From the cell containing the given text, extract its center point as [X, Y] coordinate. 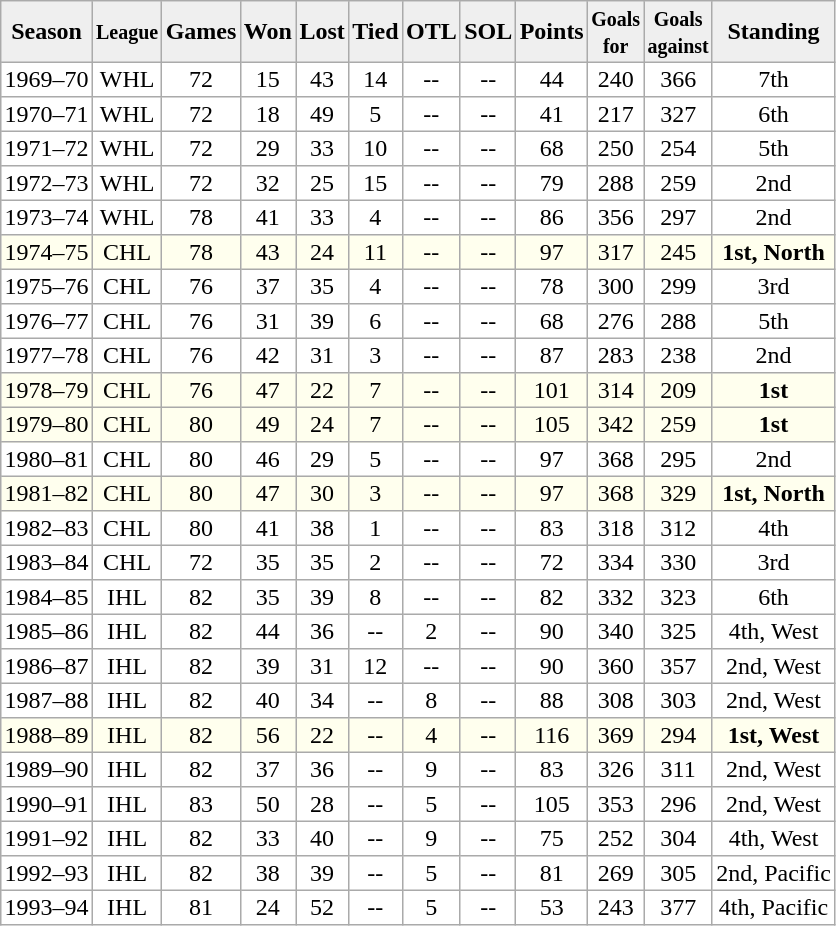
1986–87 [47, 666]
1974–75 [47, 252]
88 [552, 700]
1989–90 [47, 769]
326 [615, 769]
342 [615, 424]
299 [678, 286]
32 [268, 183]
1983–84 [47, 562]
1991–92 [47, 838]
1980–81 [47, 459]
14 [375, 79]
308 [615, 700]
353 [615, 804]
1990–91 [47, 804]
1 [375, 528]
52 [322, 907]
1982–83 [47, 528]
101 [552, 390]
317 [615, 252]
50 [268, 804]
217 [615, 114]
Standing [773, 32]
11 [375, 252]
1993–94 [47, 907]
334 [615, 562]
314 [615, 390]
332 [615, 597]
1972–73 [47, 183]
116 [552, 735]
Points [552, 32]
295 [678, 459]
304 [678, 838]
366 [678, 79]
252 [615, 838]
327 [678, 114]
1975–76 [47, 286]
305 [678, 873]
56 [268, 735]
34 [322, 700]
79 [552, 183]
323 [678, 597]
10 [375, 148]
325 [678, 631]
1976–77 [47, 321]
1973–74 [47, 217]
303 [678, 700]
25 [322, 183]
1984–85 [47, 597]
330 [678, 562]
28 [322, 804]
296 [678, 804]
238 [678, 355]
SOL [488, 32]
1978–79 [47, 390]
53 [552, 907]
Games [201, 32]
Tied [375, 32]
1971–72 [47, 148]
357 [678, 666]
1981–82 [47, 493]
1969–70 [47, 79]
1st, West [773, 735]
312 [678, 528]
6 [375, 321]
Goalsagainst [678, 32]
86 [552, 217]
297 [678, 217]
30 [322, 493]
League [127, 32]
18 [268, 114]
377 [678, 907]
12 [375, 666]
311 [678, 769]
245 [678, 252]
2nd, Pacific [773, 873]
75 [552, 838]
240 [615, 79]
87 [552, 355]
294 [678, 735]
OTL [431, 32]
1979–80 [47, 424]
1985–86 [47, 631]
Lost [322, 32]
250 [615, 148]
Won [268, 32]
318 [615, 528]
Goalsfor [615, 32]
356 [615, 217]
254 [678, 148]
46 [268, 459]
209 [678, 390]
340 [615, 631]
Season [47, 32]
269 [615, 873]
300 [615, 286]
329 [678, 493]
4th [773, 528]
369 [615, 735]
1970–71 [47, 114]
360 [615, 666]
276 [615, 321]
1988–89 [47, 735]
1977–78 [47, 355]
42 [268, 355]
1987–88 [47, 700]
1992–93 [47, 873]
4th, Pacific [773, 907]
283 [615, 355]
7th [773, 79]
243 [615, 907]
